From the cell containing the given text, extract its center point as (X, Y) coordinate. 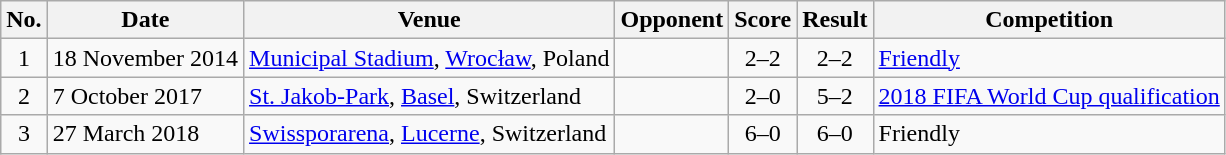
No. (24, 20)
2–0 (763, 96)
5–2 (835, 96)
Opponent (672, 20)
Date (145, 20)
St. Jakob-Park, Basel, Switzerland (430, 96)
Swissporarena, Lucerne, Switzerland (430, 134)
27 March 2018 (145, 134)
Score (763, 20)
Competition (1049, 20)
18 November 2014 (145, 58)
1 (24, 58)
7 October 2017 (145, 96)
Municipal Stadium, Wrocław, Poland (430, 58)
2 (24, 96)
3 (24, 134)
2018 FIFA World Cup qualification (1049, 96)
Venue (430, 20)
Result (835, 20)
